Pinpoint the cell where the given text exists, returning its (X, Y) midpoint coordinate. 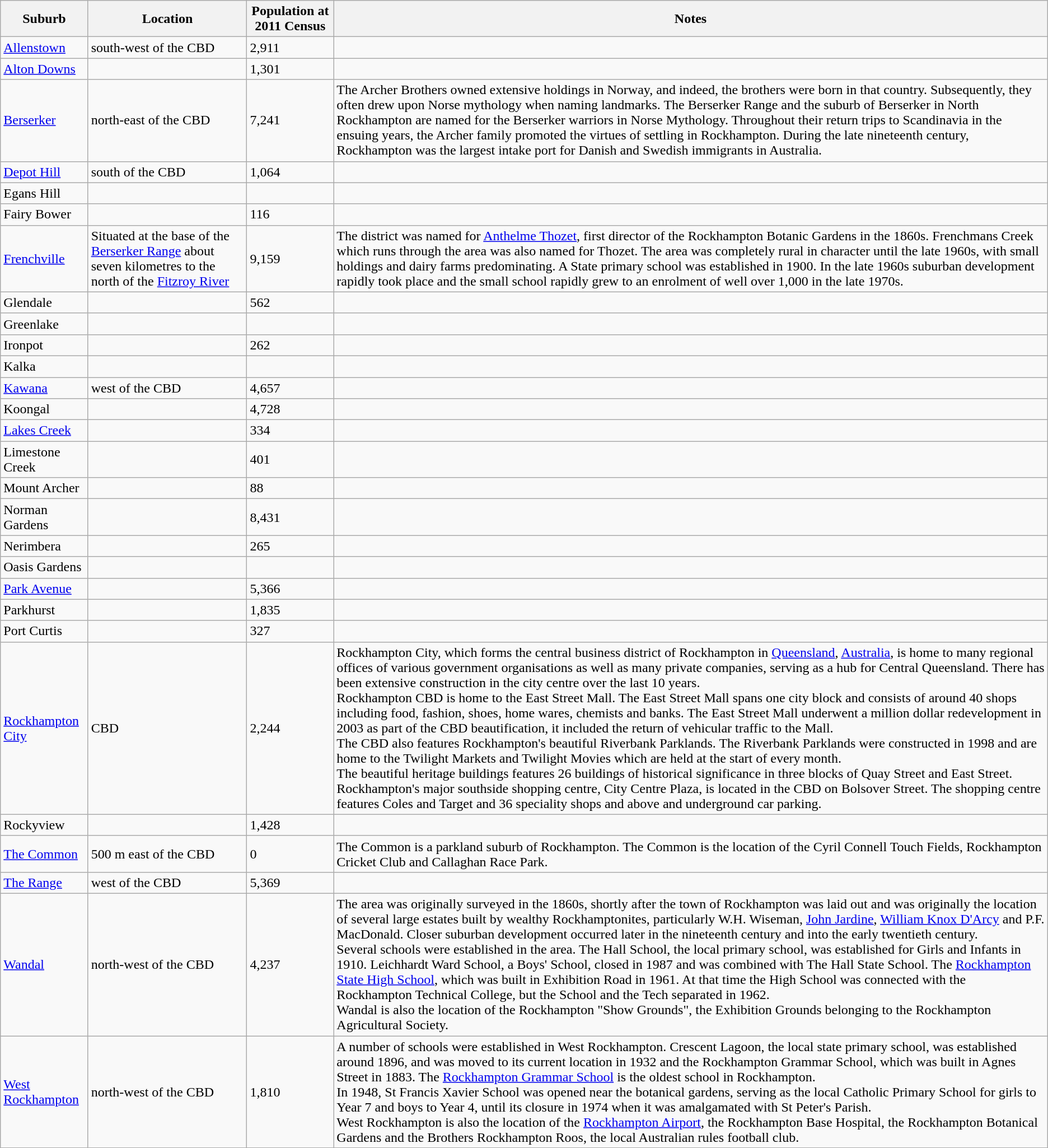
Fairy Bower (44, 214)
Norman Gardens (44, 517)
Lakes Creek (44, 431)
88 (290, 488)
7,241 (290, 120)
Allenstown (44, 48)
500 m east of the CBD (167, 853)
Parkhurst (44, 610)
Situated at the base of the Berserker Range about seven kilometres to the north of the Fitzroy River (167, 259)
Depot Hill (44, 172)
The Range (44, 883)
north-east of the CBD (167, 120)
401 (290, 459)
1,301 (290, 69)
334 (290, 431)
2,244 (290, 728)
116 (290, 214)
West Rockhampton (44, 1092)
4,657 (290, 388)
Notes (691, 19)
Alton Downs (44, 69)
Egans Hill (44, 193)
Location (167, 19)
562 (290, 302)
Limestone Creek (44, 459)
1,428 (290, 825)
south of the CBD (167, 172)
5,369 (290, 883)
Suburb (44, 19)
CBD (167, 728)
2,911 (290, 48)
Kalka (44, 366)
5,366 (290, 589)
1,810 (290, 1092)
The Common (44, 853)
265 (290, 546)
Greenlake (44, 324)
Ironpot (44, 345)
Rockhampton City (44, 728)
8,431 (290, 517)
4,728 (290, 409)
Kawana (44, 388)
south-west of the CBD (167, 48)
262 (290, 345)
Glendale (44, 302)
Mount Archer (44, 488)
1,835 (290, 610)
Koongal (44, 409)
0 (290, 853)
Berserker (44, 120)
9,159 (290, 259)
1,064 (290, 172)
Wandal (44, 964)
Population at 2011 Census (290, 19)
Oasis Gardens (44, 567)
Port Curtis (44, 631)
Nerimbera (44, 546)
Park Avenue (44, 589)
Frenchville (44, 259)
4,237 (290, 964)
Rockyview (44, 825)
327 (290, 631)
